Extract the [X, Y] coordinate from the center of the cell holding the provided text.  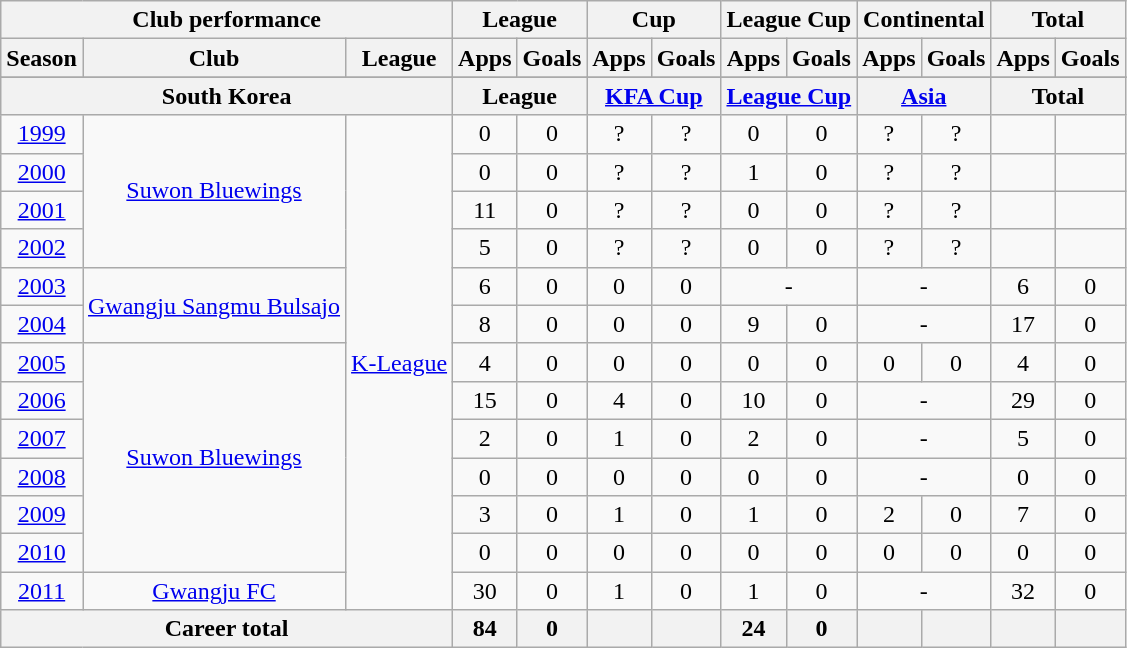
32 [1023, 591]
10 [754, 400]
K-League [400, 362]
Club [214, 58]
3 [485, 515]
84 [485, 629]
2007 [42, 438]
South Korea [227, 96]
2006 [42, 400]
9 [754, 324]
2005 [42, 362]
Gwangju FC [214, 591]
1999 [42, 134]
2003 [42, 286]
2010 [42, 553]
11 [485, 210]
2001 [42, 210]
2002 [42, 248]
2000 [42, 172]
Gwangju Sangmu Bulsajo [214, 305]
17 [1023, 324]
Asia [924, 96]
29 [1023, 400]
KFA Cup [654, 96]
8 [485, 324]
2009 [42, 515]
Cup [654, 20]
7 [1023, 515]
Career total [227, 629]
2008 [42, 477]
24 [754, 629]
2011 [42, 591]
30 [485, 591]
Season [42, 58]
Continental [924, 20]
Club performance [227, 20]
2004 [42, 324]
15 [485, 400]
